For the text-containing cell, return its midpoint in (X, Y) coordinate format. 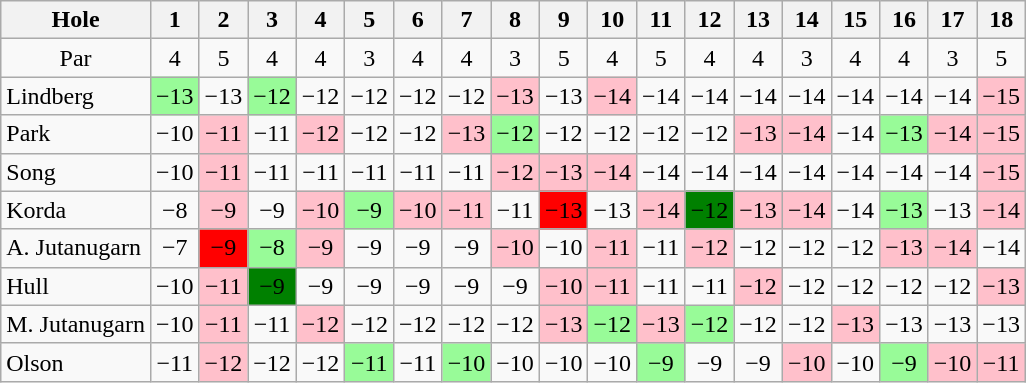
17 (952, 20)
13 (758, 20)
18 (1002, 20)
1 (174, 20)
7 (466, 20)
Olson (76, 362)
11 (662, 20)
Song (76, 172)
16 (904, 20)
12 (710, 20)
M. Jutanugarn (76, 324)
15 (856, 20)
Park (76, 134)
9 (564, 20)
Par (76, 58)
A. Jutanugarn (76, 248)
10 (612, 20)
8 (516, 20)
14 (806, 20)
Hole (76, 20)
2 (224, 20)
6 (418, 20)
Korda (76, 210)
Lindberg (76, 96)
−7 (174, 248)
Hull (76, 286)
